Capture the cell that displays the provided text and extract its (x, y) central coordinate. 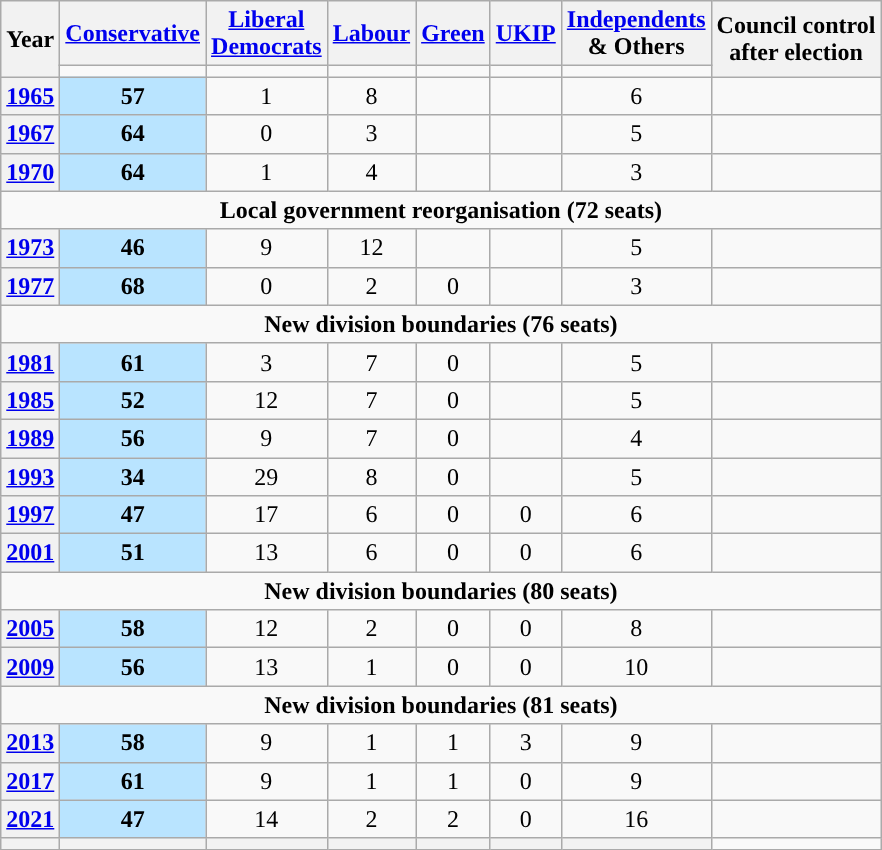
17 (267, 515)
29 (267, 477)
1997 (30, 515)
1970 (30, 172)
New division boundaries (80 seats) (441, 591)
57 (133, 96)
51 (133, 553)
16 (636, 819)
1965 (30, 96)
2009 (30, 667)
2017 (30, 781)
14 (267, 819)
68 (133, 286)
52 (133, 400)
1973 (30, 248)
1993 (30, 477)
10 (636, 667)
1985 (30, 400)
Council controlafter election (796, 39)
1977 (30, 286)
Liberal Democrats (267, 34)
Independents& Others (636, 34)
Green (454, 34)
1981 (30, 362)
34 (133, 477)
UKIP (526, 34)
1967 (30, 134)
Labour (371, 34)
Local government reorganisation (72 seats) (441, 210)
Year (30, 39)
Conservative (133, 34)
46 (133, 248)
2005 (30, 629)
New division boundaries (76 seats) (441, 324)
2013 (30, 743)
2021 (30, 819)
New division boundaries (81 seats) (441, 705)
1989 (30, 438)
2001 (30, 553)
